Detect which cell encompasses the target text, then output its [X, Y] center coordinate. 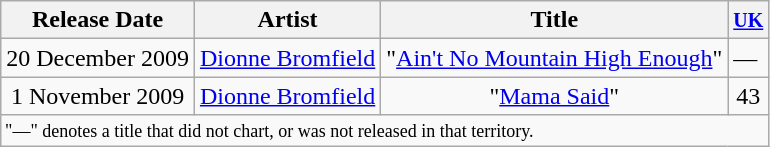
UK [748, 20]
"—" denotes a title that did not chart, or was not released in that territory. [385, 130]
Release Date [98, 20]
Artist [287, 20]
"Ain't No Mountain High Enough" [554, 58]
— [748, 58]
43 [748, 96]
Title [554, 20]
20 December 2009 [98, 58]
"Mama Said" [554, 96]
1 November 2009 [98, 96]
